Pinpoint the cell where the given text exists, returning its (x, y) midpoint coordinate. 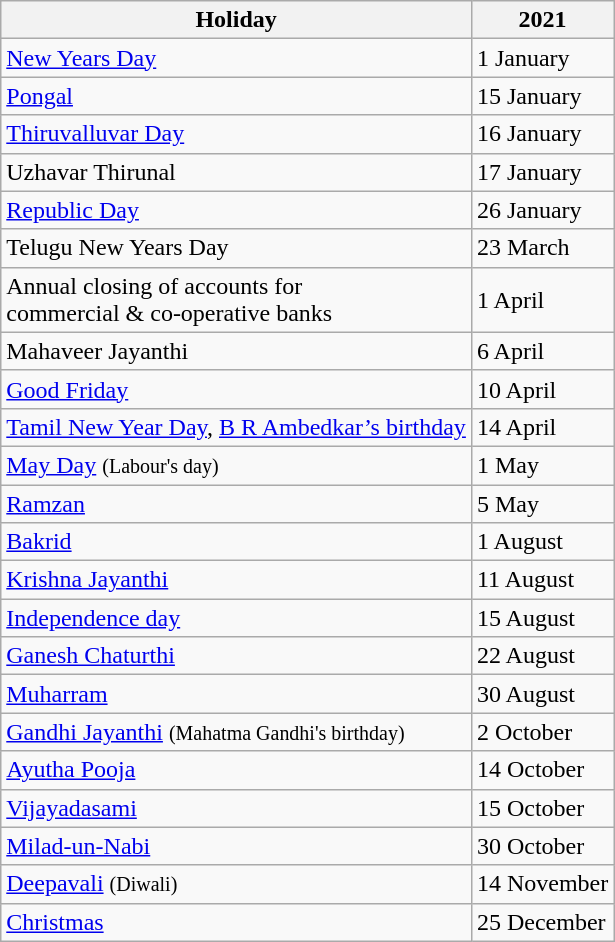
17 January (542, 172)
15 January (542, 96)
1 August (542, 542)
Milad-un-Nabi (236, 846)
23 March (542, 248)
Tamil New Year Day, B R Ambedkar’s birthday (236, 427)
Independence day (236, 618)
Christmas (236, 922)
Bakrid (236, 542)
Holiday (236, 20)
15 October (542, 808)
Annual closing of accounts for commercial & co-operative banks (236, 300)
30 August (542, 694)
25 December (542, 922)
Mahaveer Jayanthi (236, 351)
Ayutha Pooja (236, 770)
22 August (542, 656)
11 August (542, 580)
May Day (Labour's day) (236, 465)
Gandhi Jayanthi (Mahatma Gandhi's birthday) (236, 732)
15 August (542, 618)
Ganesh Chaturthi (236, 656)
Krishna Jayanthi (236, 580)
1 April (542, 300)
Deepavali (Diwali) (236, 884)
14 April (542, 427)
16 January (542, 134)
10 April (542, 389)
6 April (542, 351)
Thiruvalluvar Day (236, 134)
Muharram (236, 694)
Telugu New Years Day (236, 248)
Pongal (236, 96)
New Years Day (236, 58)
Vijayadasami (236, 808)
26 January (542, 210)
2021 (542, 20)
1 May (542, 465)
5 May (542, 503)
30 October (542, 846)
14 November (542, 884)
Ramzan (236, 503)
14 October (542, 770)
2 October (542, 732)
Good Friday (236, 389)
Republic Day (236, 210)
1 January (542, 58)
Uzhavar Thirunal (236, 172)
